Scan for the cell matching the given text and deliver its (X, Y) coordinate at center. 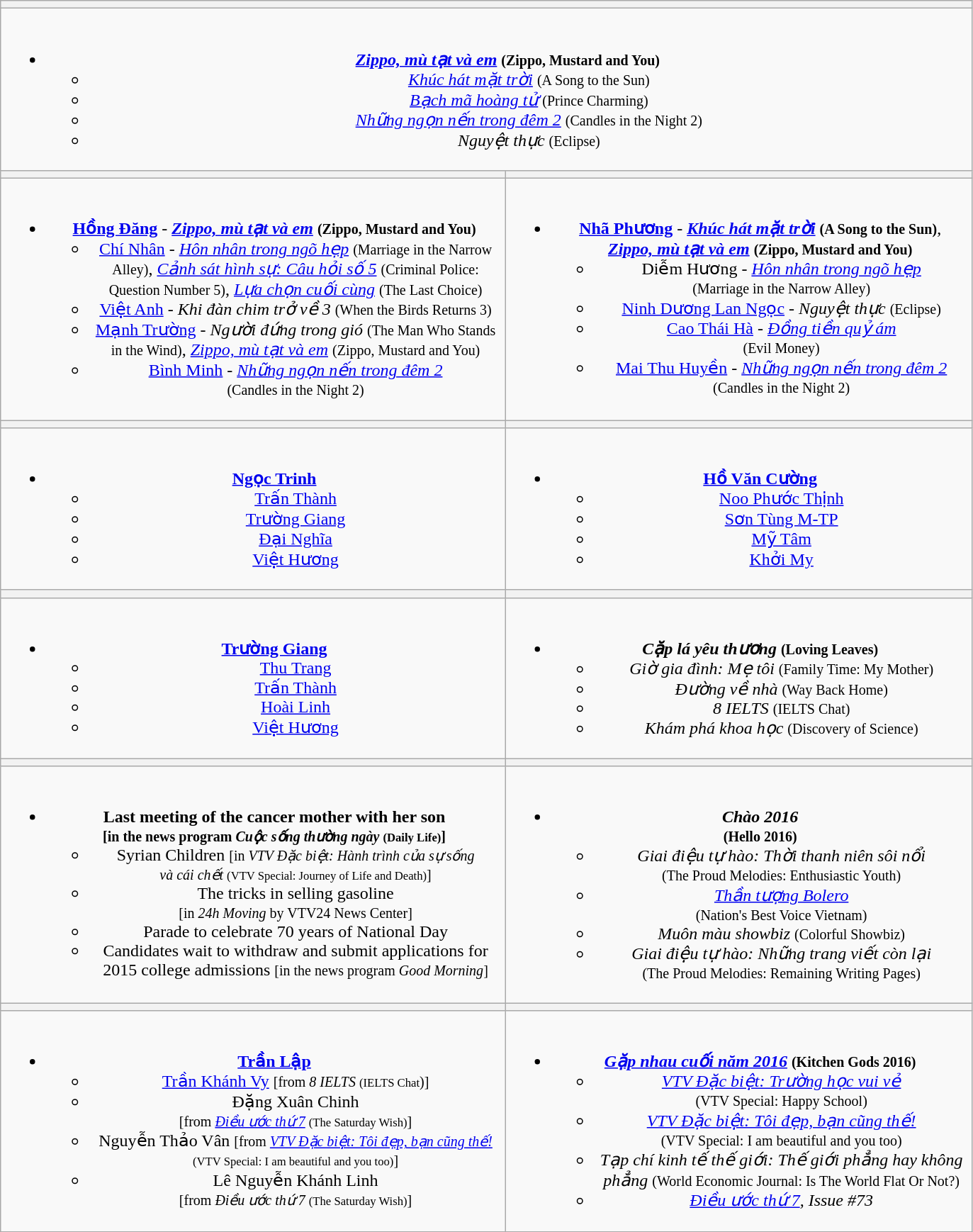
Hồ Văn CườngNoo Phước ThịnhSơn Tùng M-TPMỹ TâmKhởi My (738, 509)
Ngọc TrinhTrấn ThànhTrường GiangĐại NghĩaViệt Hương (254, 509)
Trường GiangThu TrangTrấn ThànhHoài LinhViệt Hương (254, 678)
